Pinpoint the cell where the given text exists, returning its (X, Y) midpoint coordinate. 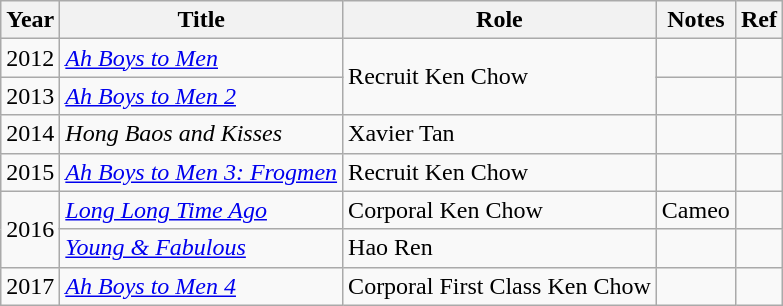
Hong Baos and Kisses (202, 134)
Role (500, 20)
2015 (30, 172)
Ah Boys to Men 4 (202, 286)
Long Long Time Ago (202, 210)
2017 (30, 286)
Ah Boys to Men 3: Frogmen (202, 172)
Young & Fabulous (202, 248)
Corporal First Class Ken Chow (500, 286)
Ref (758, 20)
Xavier Tan (500, 134)
2014 (30, 134)
2013 (30, 96)
Year (30, 20)
Notes (696, 20)
Corporal Ken Chow (500, 210)
2012 (30, 58)
Ah Boys to Men 2 (202, 96)
2016 (30, 229)
Hao Ren (500, 248)
Title (202, 20)
Ah Boys to Men (202, 58)
Cameo (696, 210)
